Scan for the cell matching the given text and deliver its (X, Y) coordinate at center. 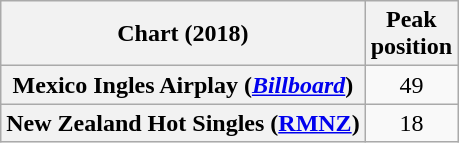
49 (411, 85)
18 (411, 123)
Peak position (411, 34)
New Zealand Hot Singles (RMNZ) (183, 123)
Mexico Ingles Airplay (Billboard) (183, 85)
Chart (2018) (183, 34)
